Determine the (x, y) coordinate at the center of the cell enclosing the given text.  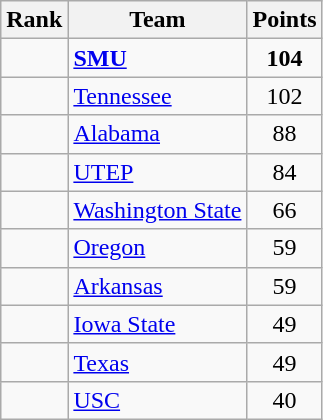
88 (284, 134)
40 (284, 400)
Rank (34, 20)
102 (284, 96)
66 (284, 210)
84 (284, 172)
Oregon (158, 248)
Washington State (158, 210)
UTEP (158, 172)
Tennessee (158, 96)
USC (158, 400)
Alabama (158, 134)
SMU (158, 58)
Points (284, 20)
Arkansas (158, 286)
Team (158, 20)
Texas (158, 362)
Iowa State (158, 324)
104 (284, 58)
